Extract the (X, Y) coordinate from the center of the cell holding the provided text.  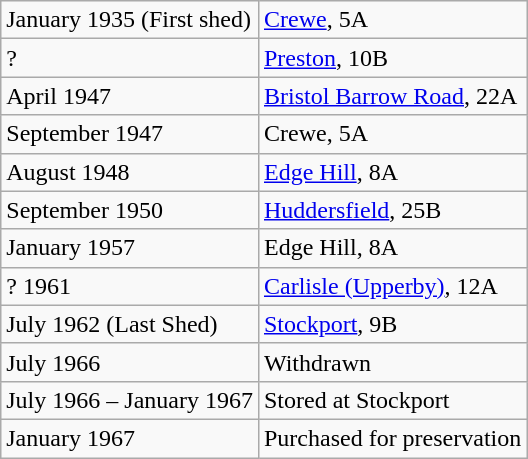
Preston, 10B (392, 58)
? (130, 58)
Stored at Stockport (392, 400)
January 1935 (First shed) (130, 20)
January 1957 (130, 248)
Stockport, 9B (392, 324)
April 1947 (130, 96)
Withdrawn (392, 362)
Huddersfield, 25B (392, 210)
Bristol Barrow Road, 22A (392, 96)
Purchased for preservation (392, 438)
? 1961 (130, 286)
July 1962 (Last Shed) (130, 324)
July 1966 – January 1967 (130, 400)
September 1947 (130, 134)
January 1967 (130, 438)
September 1950 (130, 210)
July 1966 (130, 362)
August 1948 (130, 172)
Carlisle (Upperby), 12A (392, 286)
